Determine the (X, Y) coordinate at the center of the cell enclosing the given text.  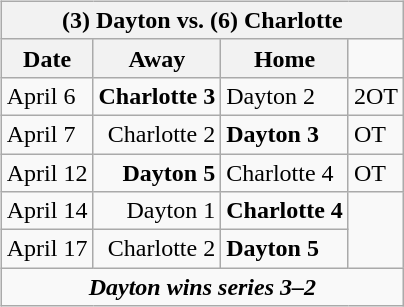
April 14 (47, 211)
April 7 (47, 134)
Charlotte 3 (157, 96)
2OT (376, 96)
Date (47, 58)
Dayton 2 (285, 96)
(3) Dayton vs. (6) Charlotte (202, 20)
Away (157, 58)
April 17 (47, 249)
April 6 (47, 96)
Dayton wins series 3–2 (202, 287)
Dayton 3 (285, 134)
April 12 (47, 173)
Dayton 1 (157, 211)
Home (285, 58)
